Capture the cell that displays the provided text and extract its [X, Y] central coordinate. 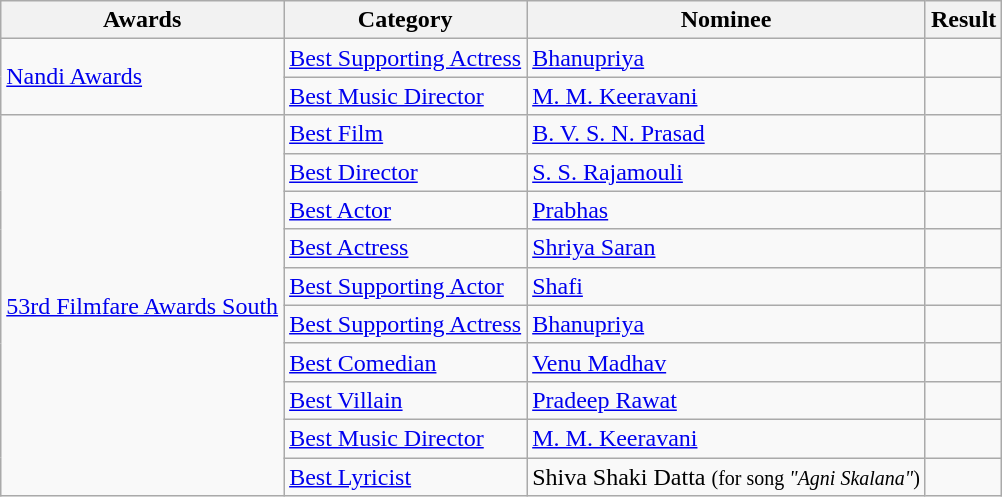
Venu Madhav [726, 362]
53rd Filmfare Awards South [142, 306]
B. V. S. N. Prasad [726, 134]
Pradeep Rawat [726, 400]
Best Comedian [406, 362]
Result [963, 20]
Shiva Shaki Datta (for song "Agni Skalana") [726, 477]
Nominee [726, 20]
S. S. Rajamouli [726, 172]
Best Actor [406, 210]
Prabhas [726, 210]
Nandi Awards [142, 77]
Best Lyricist [406, 477]
Shafi [726, 286]
Best Film [406, 134]
Shriya Saran [726, 248]
Best Villain [406, 400]
Awards [142, 20]
Best Actress [406, 248]
Best Director [406, 172]
Best Supporting Actor [406, 286]
Category [406, 20]
